For the text-containing cell, return its midpoint in (x, y) coordinate format. 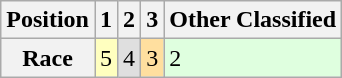
1 (106, 20)
4 (130, 58)
Race (48, 58)
Other Classified (253, 20)
Position (48, 20)
5 (106, 58)
